Find where the given text appears and provide that cell's center as (X, Y) coordinate. 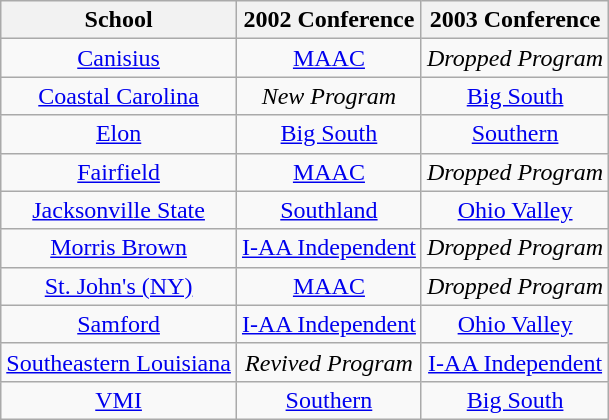
St. John's (NY) (119, 286)
2003 Conference (514, 20)
Elon (119, 134)
Morris Brown (119, 248)
Samford (119, 324)
Coastal Carolina (119, 96)
VMI (119, 400)
2002 Conference (328, 20)
New Program (328, 96)
Revived Program (328, 362)
Southland (328, 210)
Fairfield (119, 172)
Jacksonville State (119, 210)
Southeastern Louisiana (119, 362)
School (119, 20)
Canisius (119, 58)
